Pinpoint the cell where the given text exists, returning its (x, y) midpoint coordinate. 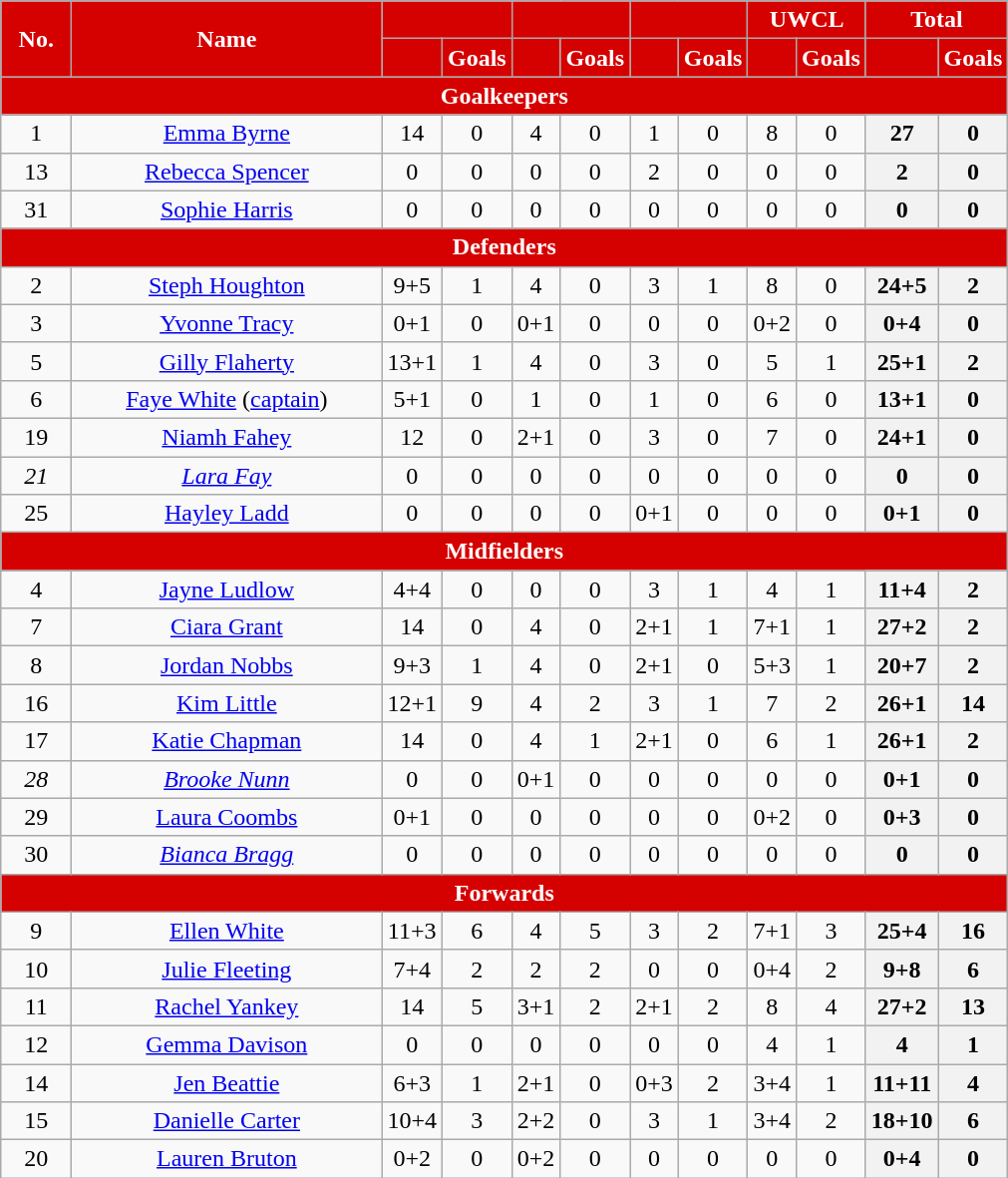
Jayne Ludlow (227, 589)
Defenders (504, 247)
28 (36, 779)
6+3 (413, 1082)
20+7 (901, 665)
20 (36, 1159)
30 (36, 855)
27 (901, 134)
Jen Beattie (227, 1082)
UWCL (807, 20)
29 (36, 817)
24+5 (901, 285)
3+1 (536, 1006)
Danielle Carter (227, 1121)
25 (36, 514)
2+2 (536, 1121)
10 (36, 969)
Hayley Ladd (227, 514)
Brooke Nunn (227, 779)
Jordan Nobbs (227, 665)
9+3 (413, 665)
Forwards (504, 893)
Faye White (captain) (227, 399)
9+5 (413, 285)
12+1 (413, 703)
25+1 (901, 361)
19 (36, 437)
31 (36, 209)
17 (36, 741)
Midfielders (504, 552)
Kim Little (227, 703)
Ciara Grant (227, 627)
5+3 (772, 665)
15 (36, 1121)
24+1 (901, 437)
4+4 (413, 589)
Total (936, 20)
7+4 (413, 969)
10+4 (413, 1121)
Rebecca Spencer (227, 172)
25+4 (901, 931)
11+4 (901, 589)
Gemma Davison (227, 1044)
Lauren Bruton (227, 1159)
5+1 (413, 399)
11 (36, 1006)
Emma Byrne (227, 134)
Niamh Fahey (227, 437)
Goalkeepers (504, 96)
21 (36, 476)
Yvonne Tracy (227, 323)
Bianca Bragg (227, 855)
Laura Coombs (227, 817)
Sophie Harris (227, 209)
Name (227, 39)
11+3 (413, 931)
Ellen White (227, 931)
Lara Fay (227, 476)
No. (36, 39)
Gilly Flaherty (227, 361)
Katie Chapman (227, 741)
18+10 (901, 1121)
11+11 (901, 1082)
Julie Fleeting (227, 969)
Rachel Yankey (227, 1006)
9+8 (901, 969)
Steph Houghton (227, 285)
